Determine the (x, y) coordinate at the center of the cell enclosing the given text.  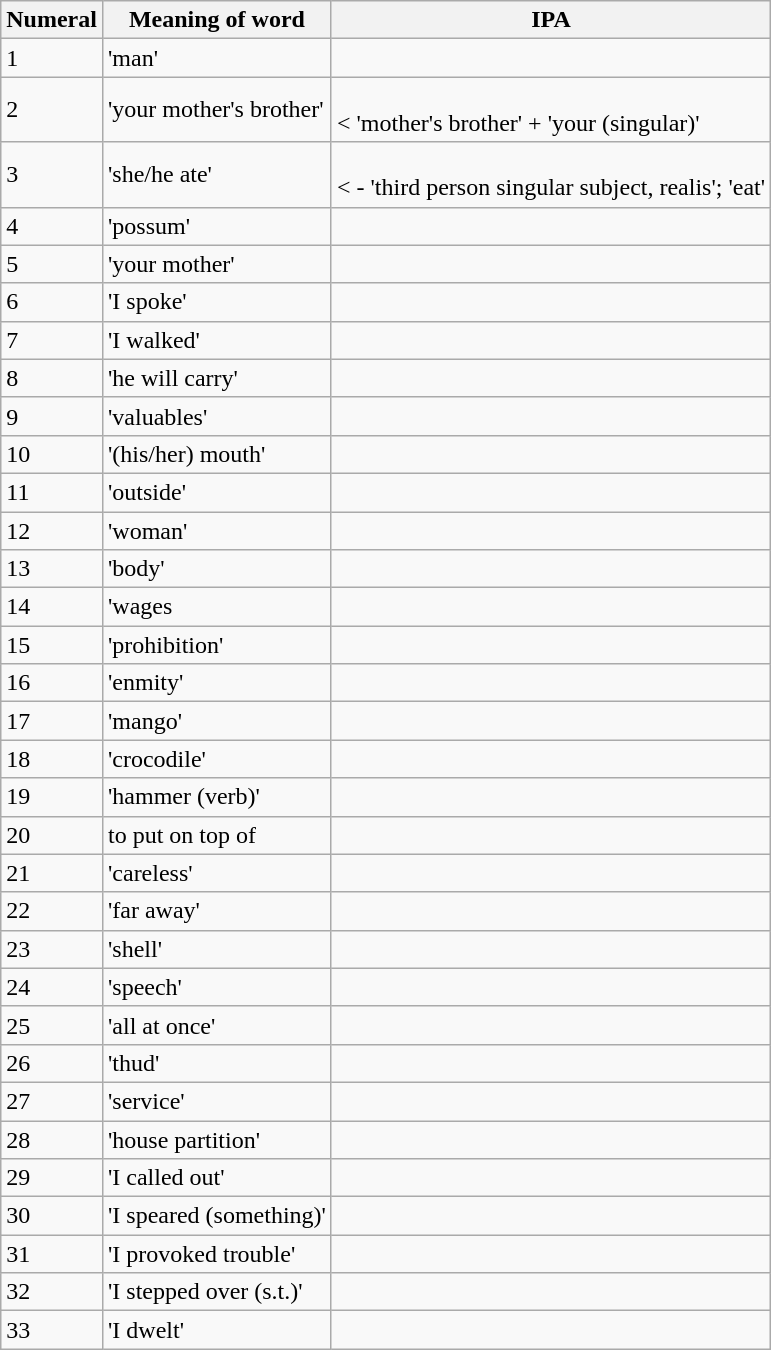
'prohibition' (216, 645)
18 (52, 759)
'valuables' (216, 416)
'speech' (216, 987)
'body' (216, 569)
'mango' (216, 721)
6 (52, 302)
< 'mother's brother' + 'your (singular)' (550, 110)
5 (52, 264)
to put on top of (216, 835)
25 (52, 1025)
19 (52, 797)
4 (52, 226)
'shell' (216, 949)
8 (52, 378)
Meaning of word (216, 20)
15 (52, 645)
'woman' (216, 531)
'careless' (216, 873)
1 (52, 58)
'I dwelt' (216, 1330)
'far away' (216, 911)
'I speared (something)' (216, 1216)
< - 'third person singular subject, realis'; 'eat' (550, 174)
IPA (550, 20)
'man' (216, 58)
'hammer (verb)' (216, 797)
12 (52, 531)
'I spoke' (216, 302)
17 (52, 721)
27 (52, 1101)
26 (52, 1063)
'house partition' (216, 1139)
21 (52, 873)
28 (52, 1139)
'I stepped over (s.t.)' (216, 1292)
31 (52, 1254)
33 (52, 1330)
Numeral (52, 20)
13 (52, 569)
14 (52, 607)
3 (52, 174)
'he will carry' (216, 378)
'outside' (216, 492)
'(his/her) mouth' (216, 454)
'crocodile' (216, 759)
10 (52, 454)
23 (52, 949)
22 (52, 911)
'possum' (216, 226)
29 (52, 1178)
'I called out' (216, 1178)
9 (52, 416)
'she/he ate' (216, 174)
'enmity' (216, 683)
'service' (216, 1101)
'all at once' (216, 1025)
'your mother's brother' (216, 110)
7 (52, 340)
2 (52, 110)
'I walked' (216, 340)
'wages (216, 607)
16 (52, 683)
30 (52, 1216)
'thud' (216, 1063)
24 (52, 987)
'your mother' (216, 264)
'I provoked trouble' (216, 1254)
32 (52, 1292)
11 (52, 492)
20 (52, 835)
